Determine the [x, y] coordinate at the center of the cell enclosing the given text.  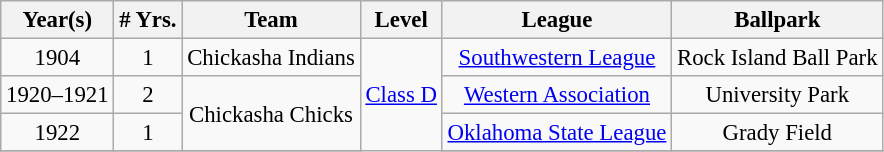
University Park [778, 95]
Oklahoma State League [556, 133]
Chickasha Indians [271, 58]
Grady Field [778, 133]
League [556, 20]
1904 [58, 58]
Chickasha Chicks [271, 114]
2 [148, 95]
Western Association [556, 95]
Southwestern League [556, 58]
Rock Island Ball Park [778, 58]
1922 [58, 133]
Level [401, 20]
1920–1921 [58, 95]
Class D [401, 96]
Year(s) [58, 20]
Team [271, 20]
Ballpark [778, 20]
# Yrs. [148, 20]
